Extract the (x, y) coordinate from the center of the cell holding the provided text.  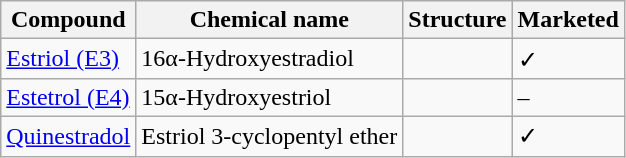
Estriol (E3) (68, 59)
Quinestradol (68, 136)
15α-Hydroxyestriol (270, 97)
Compound (68, 20)
Structure (458, 20)
Chemical name (270, 20)
– (568, 97)
Marketed (568, 20)
Estriol 3-cyclopentyl ether (270, 136)
16α-Hydroxyestradiol (270, 59)
Estetrol (E4) (68, 97)
